Locate the cell with the specified text and output its (X, Y) center coordinate. 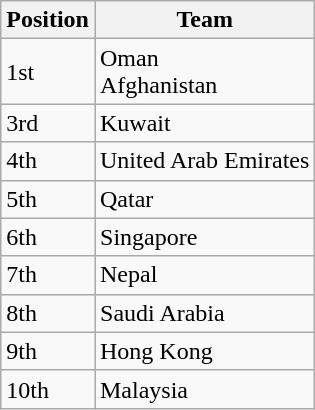
Nepal (204, 275)
United Arab Emirates (204, 161)
1st (48, 72)
Singapore (204, 237)
4th (48, 161)
7th (48, 275)
Malaysia (204, 389)
10th (48, 389)
OmanAfghanistan (204, 72)
3rd (48, 123)
Saudi Arabia (204, 313)
8th (48, 313)
Kuwait (204, 123)
6th (48, 237)
Position (48, 20)
5th (48, 199)
Qatar (204, 199)
Team (204, 20)
9th (48, 351)
Hong Kong (204, 351)
